Search for the cell housing the specified text and yield its (x, y) center coordinate. 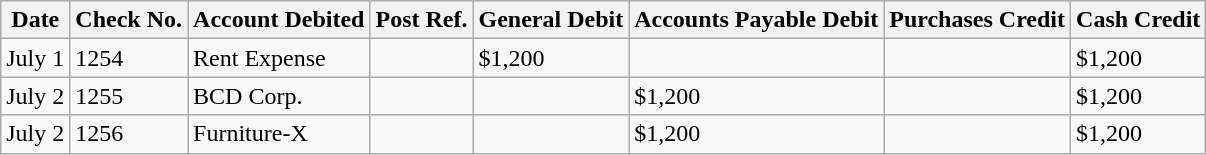
Check No. (129, 20)
Date (36, 20)
1256 (129, 134)
General Debit (551, 20)
Purchases Credit (978, 20)
Furniture-X (279, 134)
1255 (129, 96)
BCD Corp. (279, 96)
Cash Credit (1138, 20)
Rent Expense (279, 58)
Accounts Payable Debit (756, 20)
Post Ref. (422, 20)
July 1 (36, 58)
1254 (129, 58)
Account Debited (279, 20)
